Capture the cell that displays the provided text and extract its [X, Y] central coordinate. 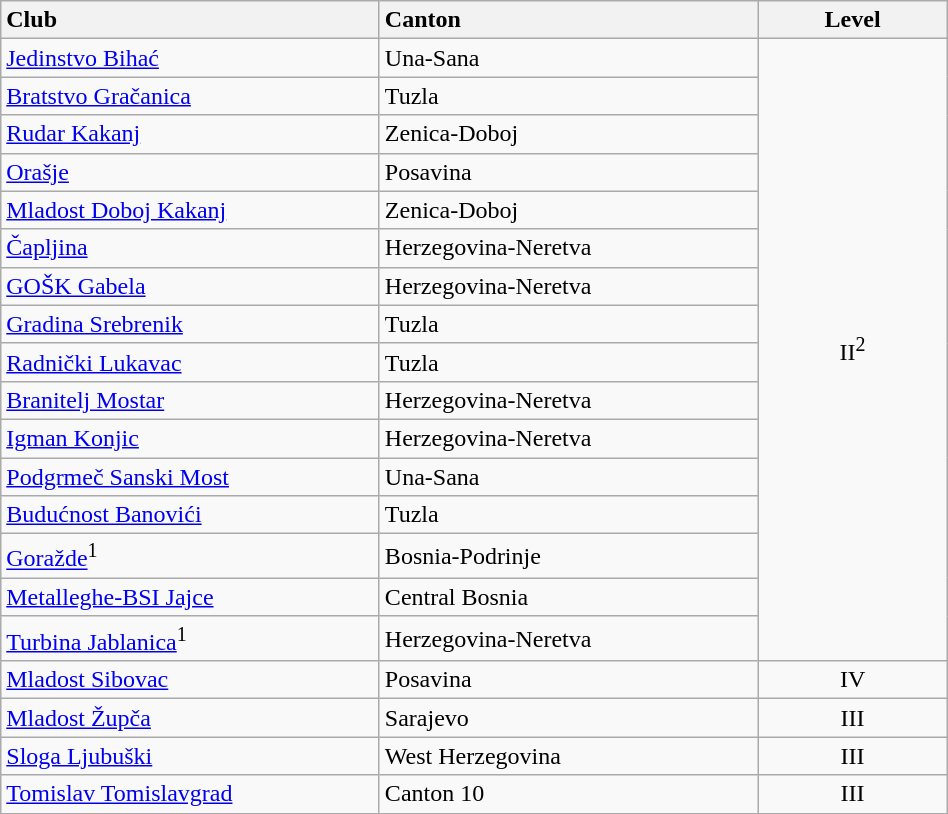
Orašje [190, 172]
Mladost Doboj Kakanj [190, 210]
Turbina Jablanica1 [190, 638]
Canton 10 [568, 794]
West Herzegovina [568, 756]
GOŠK Gabela [190, 286]
Radnički Lukavac [190, 362]
Sloga Ljubuški [190, 756]
Tomislav Tomislavgrad [190, 794]
Goražde1 [190, 556]
Budućnost Banovići [190, 515]
Igman Konjic [190, 438]
Jedinstvo Bihać [190, 58]
Podgrmeč Sanski Most [190, 477]
Level [852, 20]
Bosnia-Podrinje [568, 556]
Central Bosnia [568, 597]
IV [852, 680]
Mladost Sibovac [190, 680]
Gradina Srebrenik [190, 324]
Čapljina [190, 248]
Bratstvo Gračanica [190, 96]
Branitelj Mostar [190, 400]
Rudar Kakanj [190, 134]
Canton [568, 20]
Metalleghe-BSI Jajce [190, 597]
Mladost Župča [190, 718]
Sarajevo [568, 718]
Club [190, 20]
II2 [852, 350]
